Find where the given text appears and provide that cell's center as (x, y) coordinate. 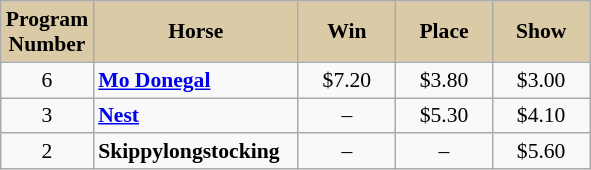
Nest (196, 116)
3 (47, 116)
Win (346, 32)
$7.20 (346, 80)
$3.80 (444, 80)
Mo Donegal (196, 80)
$5.30 (444, 116)
Place (444, 32)
$5.60 (542, 152)
6 (47, 80)
Show (542, 32)
$3.00 (542, 80)
ProgramNumber (47, 32)
2 (47, 152)
$4.10 (542, 116)
Skippylongstocking (196, 152)
Horse (196, 32)
